Detect which cell encompasses the target text, then output its (X, Y) center coordinate. 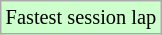
Fastest session lap (81, 17)
